Capture the cell that displays the provided text and extract its (x, y) central coordinate. 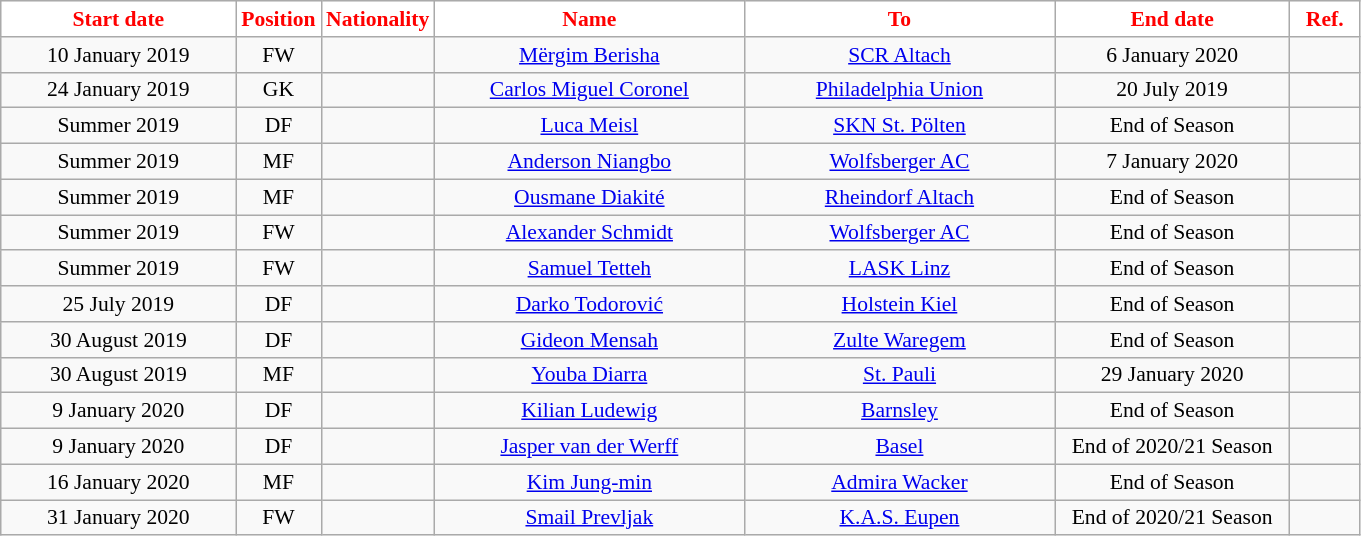
Kim Jung-min (589, 482)
Anderson Niangbo (589, 162)
Samuel Tetteh (589, 269)
Darko Todorović (589, 304)
Gideon Mensah (589, 340)
Jasper van der Werff (589, 447)
Smail Prevljak (589, 518)
Kilian Ludewig (589, 411)
16 January 2020 (118, 482)
SCR Altach (899, 55)
Position (278, 19)
SKN St. Pölten (899, 126)
25 July 2019 (118, 304)
6 January 2020 (1172, 55)
Holstein Kiel (899, 304)
Basel (899, 447)
20 July 2019 (1172, 90)
Ref. (1325, 19)
29 January 2020 (1172, 375)
LASK Linz (899, 269)
Rheindorf Altach (899, 197)
Ousmane Diakité (589, 197)
24 January 2019 (118, 90)
Alexander Schmidt (589, 233)
Youba Diarra (589, 375)
7 January 2020 (1172, 162)
Zulte Waregem (899, 340)
Admira Wacker (899, 482)
Start date (118, 19)
Philadelphia Union (899, 90)
Luca Meisl (589, 126)
Carlos Miguel Coronel (589, 90)
End date (1172, 19)
To (899, 19)
Nationality (378, 19)
St. Pauli (899, 375)
Mërgim Berisha (589, 55)
Name (589, 19)
10 January 2019 (118, 55)
31 January 2020 (118, 518)
K.A.S. Eupen (899, 518)
Barnsley (899, 411)
GK (278, 90)
